From the cell containing the given text, extract its center point as [X, Y] coordinate. 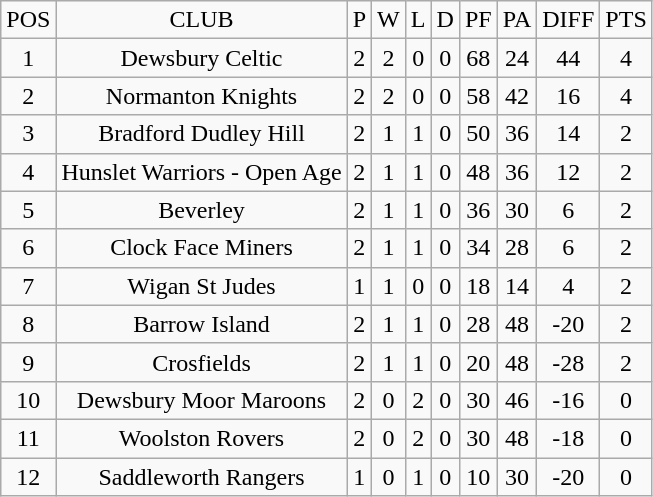
Wigan St Judes [202, 286]
CLUB [202, 20]
34 [478, 248]
11 [28, 438]
Saddleworth Rangers [202, 477]
68 [478, 58]
Bradford Dudley Hill [202, 134]
W [389, 20]
-28 [568, 362]
POS [28, 20]
Normanton Knights [202, 96]
20 [478, 362]
50 [478, 134]
Crosfields [202, 362]
PA [517, 20]
44 [568, 58]
PF [478, 20]
Hunslet Warriors - Open Age [202, 172]
3 [28, 134]
16 [568, 96]
L [418, 20]
Dewsbury Moor Maroons [202, 400]
P [359, 20]
-18 [568, 438]
8 [28, 324]
5 [28, 210]
42 [517, 96]
DIFF [568, 20]
18 [478, 286]
Dewsbury Celtic [202, 58]
Barrow Island [202, 324]
-16 [568, 400]
7 [28, 286]
46 [517, 400]
PTS [626, 20]
Clock Face Miners [202, 248]
D [445, 20]
24 [517, 58]
9 [28, 362]
Beverley [202, 210]
58 [478, 96]
Woolston Rovers [202, 438]
